Return the (x, y) coordinate for the center point of the cell that contains the specified text.  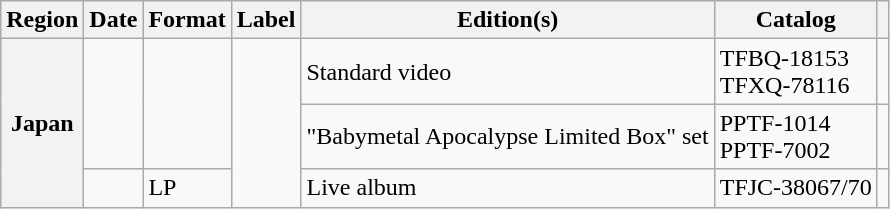
Japan (42, 123)
Format (187, 20)
TFBQ-18153TFXQ-78116 (796, 72)
Edition(s) (508, 20)
"Babymetal Apocalypse Limited Box" set (508, 136)
TFJC-38067/70 (796, 188)
LP (187, 188)
Date (114, 20)
Region (42, 20)
Label (266, 20)
Catalog (796, 20)
Live album (508, 188)
Standard video (508, 72)
PPTF-1014PPTF-7002 (796, 136)
